Find where the given text appears and provide that cell's center as [x, y] coordinate. 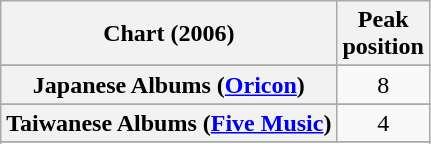
Chart (2006) [169, 34]
Peakposition [383, 34]
4 [383, 123]
Japanese Albums (Oricon) [169, 85]
8 [383, 85]
Taiwanese Albums (Five Music) [169, 123]
